For the text-containing cell, return its midpoint in [X, Y] coordinate format. 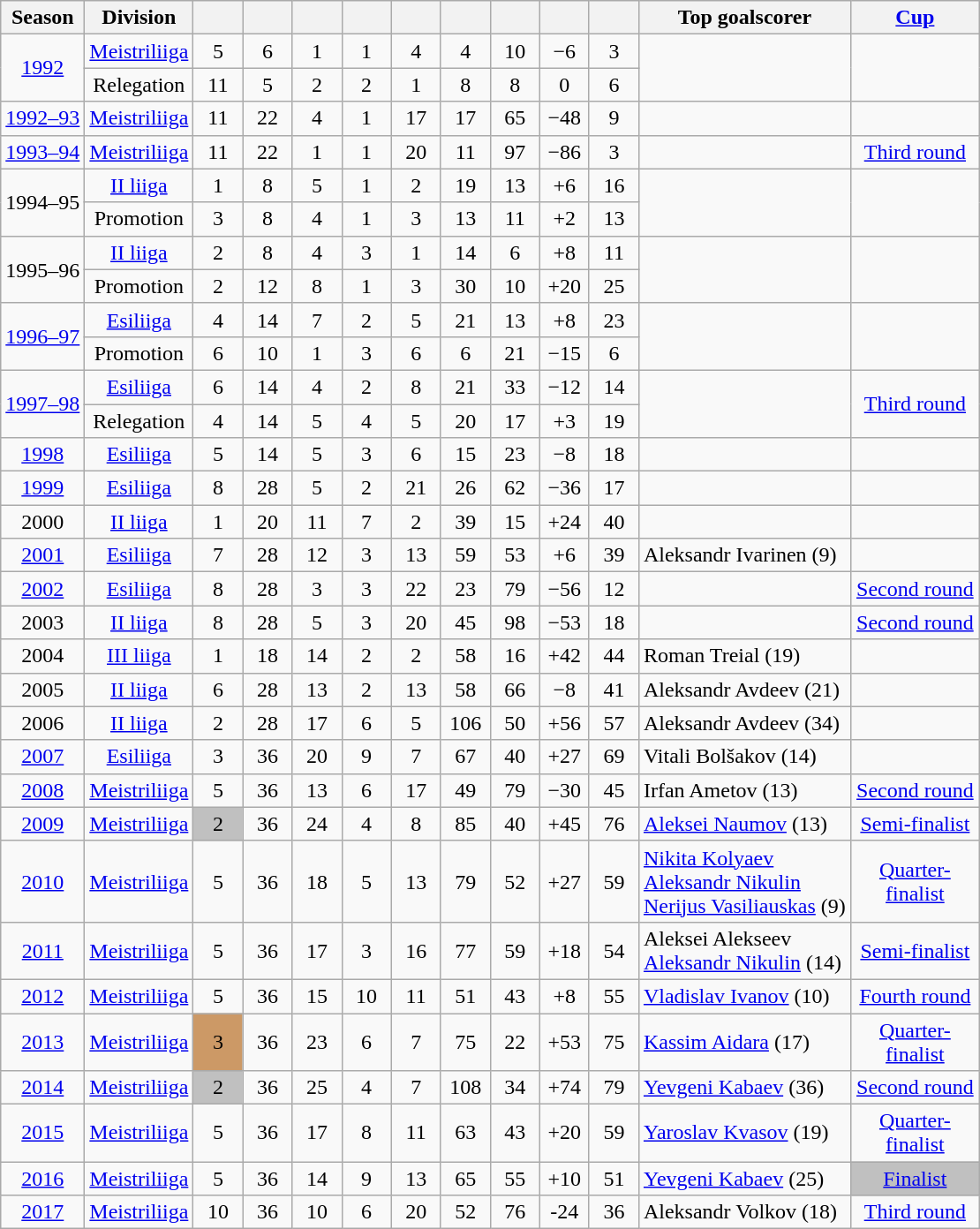
2006 [42, 723]
Aleksandr Avdeev (21) [744, 690]
33 [515, 387]
50 [515, 723]
−12 [564, 387]
24 [317, 824]
−6 [564, 51]
+10 [564, 1179]
−36 [564, 488]
57 [614, 723]
98 [515, 622]
Irfan Ametov (13) [744, 790]
Season [42, 18]
2016 [42, 1179]
+45 [564, 824]
34 [515, 1088]
2008 [42, 790]
2010 [42, 881]
Finalist [915, 1179]
−30 [564, 790]
−86 [564, 152]
+24 [564, 522]
−48 [564, 118]
1996–97 [42, 336]
Aleksandr Volkov (18) [744, 1212]
Cup [915, 18]
97 [515, 152]
53 [515, 555]
2000 [42, 522]
1999 [42, 488]
2015 [42, 1134]
+42 [564, 656]
Roman Treial (19) [744, 656]
Aleksei Alekseev Aleksandr Nikulin (14) [744, 950]
108 [465, 1088]
2007 [42, 757]
85 [465, 824]
+3 [564, 421]
Aleksandr Avdeev (34) [744, 723]
2004 [42, 656]
1993–94 [42, 152]
+56 [564, 723]
Aleksei Naumov (13) [744, 824]
2017 [42, 1212]
III liiga [139, 656]
Nikita Kolyaev Aleksandr Nikulin Nerijus Vasiliauskas (9) [744, 881]
0 [564, 85]
Yaroslav Kvasov (19) [744, 1134]
−53 [564, 622]
30 [465, 286]
−15 [564, 353]
Division [139, 18]
Top goalscorer [744, 18]
Yevgeni Kabaev (25) [744, 1179]
66 [515, 690]
63 [465, 1134]
Vitali Bolšakov (14) [744, 757]
69 [614, 757]
+53 [564, 1042]
77 [465, 950]
1997–98 [42, 403]
54 [614, 950]
1992 [42, 68]
1995–96 [42, 269]
Yevgeni Kabaev (36) [744, 1088]
67 [465, 757]
+2 [564, 219]
2013 [42, 1042]
2002 [42, 589]
2009 [42, 824]
1994–95 [42, 202]
49 [465, 790]
−56 [564, 589]
2012 [42, 996]
2014 [42, 1088]
44 [614, 656]
+74 [564, 1088]
2005 [42, 690]
+18 [564, 950]
-24 [564, 1212]
1998 [42, 455]
2003 [42, 622]
1992–93 [42, 118]
Kassim Aidara (17) [744, 1042]
Aleksandr Ivarinen (9) [744, 555]
Fourth round [915, 996]
2001 [42, 555]
41 [614, 690]
Vladislav Ivanov (10) [744, 996]
26 [465, 488]
106 [465, 723]
62 [515, 488]
2011 [42, 950]
